Locate the cell with the specified text and output its [x, y] center coordinate. 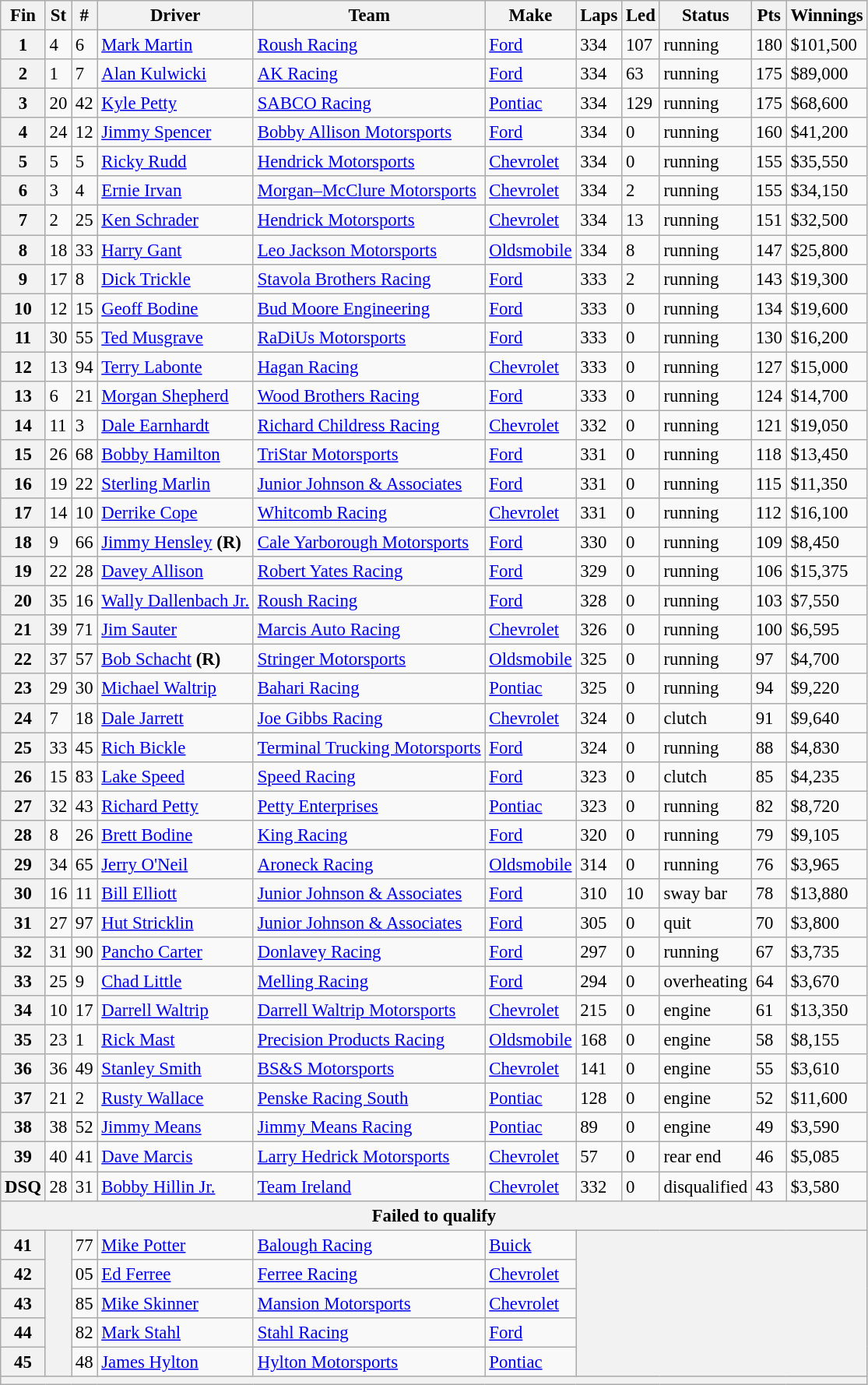
$89,000 [827, 74]
141 [599, 1069]
Bob Schacht (R) [175, 659]
215 [599, 1011]
$13,880 [827, 894]
79 [769, 835]
$8,720 [827, 806]
65 [84, 864]
sway bar [705, 894]
180 [769, 45]
DSQ [23, 1186]
$5,085 [827, 1157]
$14,700 [827, 396]
Larry Hedrick Motorsports [369, 1157]
$16,200 [827, 337]
Stanley Smith [175, 1069]
Jim Sauter [175, 630]
314 [599, 864]
Team Ireland [369, 1186]
Precision Products Racing [369, 1040]
Mike Potter [175, 1245]
05 [84, 1274]
$3,670 [827, 982]
124 [769, 396]
Fin [23, 16]
$13,450 [827, 455]
Status [705, 16]
305 [599, 923]
Darrell Waltrip Motorsports [369, 1011]
$3,590 [827, 1128]
$3,735 [827, 952]
James Hylton [175, 1362]
Morgan Shepherd [175, 396]
Bobby Hamilton [175, 455]
78 [769, 894]
Jimmy Means [175, 1128]
294 [599, 982]
128 [599, 1099]
Dave Marcis [175, 1157]
297 [599, 952]
88 [769, 747]
70 [769, 923]
$3,800 [827, 923]
Harry Gant [175, 250]
Bobby Hillin Jr. [175, 1186]
121 [769, 425]
Hut Stricklin [175, 923]
Mark Martin [175, 45]
Penske Racing South [369, 1099]
Petty Enterprises [369, 806]
Melling Racing [369, 982]
Wood Brothers Racing [369, 396]
40 [58, 1157]
48 [84, 1362]
$19,300 [827, 279]
$4,700 [827, 659]
$41,200 [827, 132]
$4,235 [827, 776]
$7,550 [827, 601]
Michael Waltrip [175, 689]
disqualified [705, 1186]
$8,450 [827, 543]
$25,800 [827, 250]
Chad Little [175, 982]
Driver [175, 16]
77 [84, 1245]
Stavola Brothers Racing [369, 279]
$11,600 [827, 1099]
Dick Trickle [175, 279]
130 [769, 337]
$15,000 [827, 367]
AK Racing [369, 74]
Team [369, 16]
$8,155 [827, 1040]
Jimmy Means Racing [369, 1128]
Speed Racing [369, 776]
rear end [705, 1157]
Jimmy Hensley (R) [175, 543]
King Racing [369, 835]
Ferree Racing [369, 1274]
$6,595 [827, 630]
90 [84, 952]
$13,350 [827, 1011]
# [84, 16]
103 [769, 601]
Darrell Waltrip [175, 1011]
Davey Allison [175, 571]
Hagan Racing [369, 367]
64 [769, 982]
160 [769, 132]
Balough Racing [369, 1245]
Alan Kulwicki [175, 74]
147 [769, 250]
58 [769, 1040]
67 [769, 952]
Mike Skinner [175, 1303]
Stahl Racing [369, 1333]
Winnings [827, 16]
83 [84, 776]
134 [769, 308]
$68,600 [827, 104]
Ed Ferree [175, 1274]
Mansion Motorsports [369, 1303]
100 [769, 630]
St [58, 16]
Bobby Allison Motorsports [369, 132]
Jerry O'Neil [175, 864]
$9,105 [827, 835]
Leo Jackson Motorsports [369, 250]
Hylton Motorsports [369, 1362]
Morgan–McClure Motorsports [369, 191]
129 [641, 104]
$11,350 [827, 483]
328 [599, 601]
Ricky Rudd [175, 162]
Ted Musgrave [175, 337]
Dale Earnhardt [175, 425]
61 [769, 1011]
$19,050 [827, 425]
$32,500 [827, 220]
68 [84, 455]
Geoff Bodine [175, 308]
RaDiUs Motorsports [369, 337]
Brett Bodine [175, 835]
Kyle Petty [175, 104]
115 [769, 483]
310 [599, 894]
Terry Labonte [175, 367]
Rusty Wallace [175, 1099]
Mark Stahl [175, 1333]
quit [705, 923]
Jimmy Spencer [175, 132]
$19,600 [827, 308]
Richard Childress Racing [369, 425]
Bahari Racing [369, 689]
Make [531, 16]
Pancho Carter [175, 952]
Marcis Auto Racing [369, 630]
Ken Schrader [175, 220]
Lake Speed [175, 776]
$15,375 [827, 571]
91 [769, 718]
Wally Dallenbach Jr. [175, 601]
Sterling Marlin [175, 483]
Whitcomb Racing [369, 513]
109 [769, 543]
63 [641, 74]
Richard Petty [175, 806]
66 [84, 543]
44 [23, 1333]
$3,610 [827, 1069]
$9,220 [827, 689]
46 [769, 1157]
Bud Moore Engineering [369, 308]
329 [599, 571]
$3,965 [827, 864]
Rick Mast [175, 1040]
$16,100 [827, 513]
Dale Jarrett [175, 718]
Robert Yates Racing [369, 571]
112 [769, 513]
BS&S Motorsports [369, 1069]
SABCO Racing [369, 104]
overheating [705, 982]
71 [84, 630]
$35,550 [827, 162]
Stringer Motorsports [369, 659]
89 [599, 1128]
Buick [531, 1245]
$4,830 [827, 747]
TriStar Motorsports [369, 455]
Rich Bickle [175, 747]
118 [769, 455]
Terminal Trucking Motorsports [369, 747]
326 [599, 630]
Laps [599, 16]
Led [641, 16]
Ernie Irvan [175, 191]
Cale Yarborough Motorsports [369, 543]
143 [769, 279]
$9,640 [827, 718]
151 [769, 220]
168 [599, 1040]
Joe Gibbs Racing [369, 718]
Bill Elliott [175, 894]
76 [769, 864]
330 [599, 543]
107 [641, 45]
Pts [769, 16]
320 [599, 835]
Aroneck Racing [369, 864]
Donlavey Racing [369, 952]
Derrike Cope [175, 513]
$3,580 [827, 1186]
Failed to qualify [434, 1215]
127 [769, 367]
$34,150 [827, 191]
$101,500 [827, 45]
106 [769, 571]
